Determine the (x, y) coordinate at the center of the cell enclosing the given text.  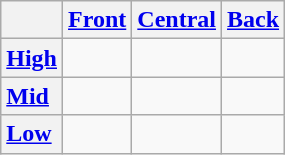
High (32, 58)
Mid (32, 96)
Back (254, 20)
Front (98, 20)
Central (177, 20)
Low (32, 134)
